Detect which cell encompasses the target text, then output its [x, y] center coordinate. 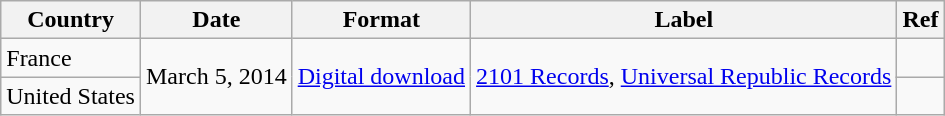
March 5, 2014 [216, 77]
France [71, 58]
2101 Records, Universal Republic Records [684, 77]
Label [684, 20]
Format [381, 20]
Date [216, 20]
Country [71, 20]
Ref [920, 20]
Digital download [381, 77]
United States [71, 96]
